Extract the [x, y] coordinate from the center of the cell holding the provided text.  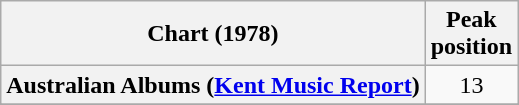
13 [471, 85]
Peakposition [471, 34]
Australian Albums (Kent Music Report) [213, 85]
Chart (1978) [213, 34]
